Detect which cell encompasses the target text, then output its [X, Y] center coordinate. 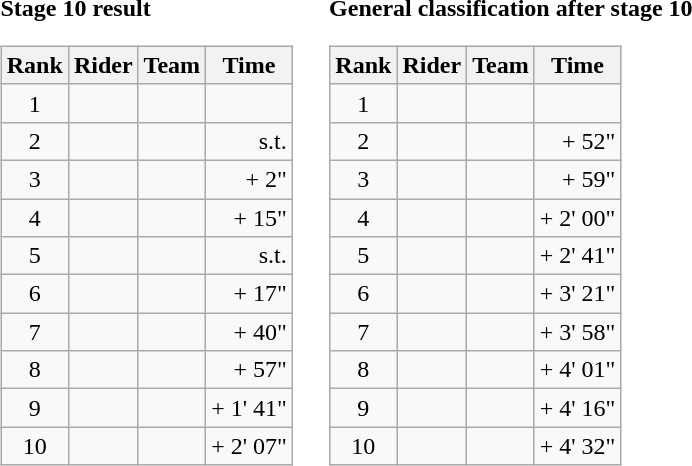
+ 2" [250, 179]
+ 3' 58" [578, 332]
+ 1' 41" [250, 408]
+ 3' 21" [578, 294]
+ 52" [578, 141]
+ 2' 41" [578, 256]
+ 4' 16" [578, 408]
+ 2' 07" [250, 446]
+ 59" [578, 179]
+ 40" [250, 332]
+ 17" [250, 294]
+ 2' 00" [578, 217]
+ 57" [250, 370]
+ 15" [250, 217]
+ 4' 01" [578, 370]
+ 4' 32" [578, 446]
